Provide the (x, y) coordinate of the cell's center where the given text is located.  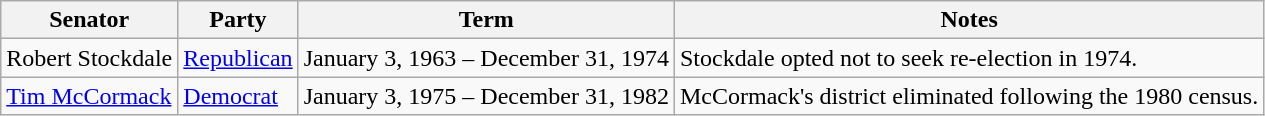
January 3, 1963 – December 31, 1974 (486, 58)
Senator (90, 20)
Term (486, 20)
Robert Stockdale (90, 58)
Tim McCormack (90, 96)
McCormack's district eliminated following the 1980 census. (968, 96)
Democrat (238, 96)
January 3, 1975 – December 31, 1982 (486, 96)
Republican (238, 58)
Notes (968, 20)
Party (238, 20)
Stockdale opted not to seek re-election in 1974. (968, 58)
